Find where the given text appears and provide that cell's center as [X, Y] coordinate. 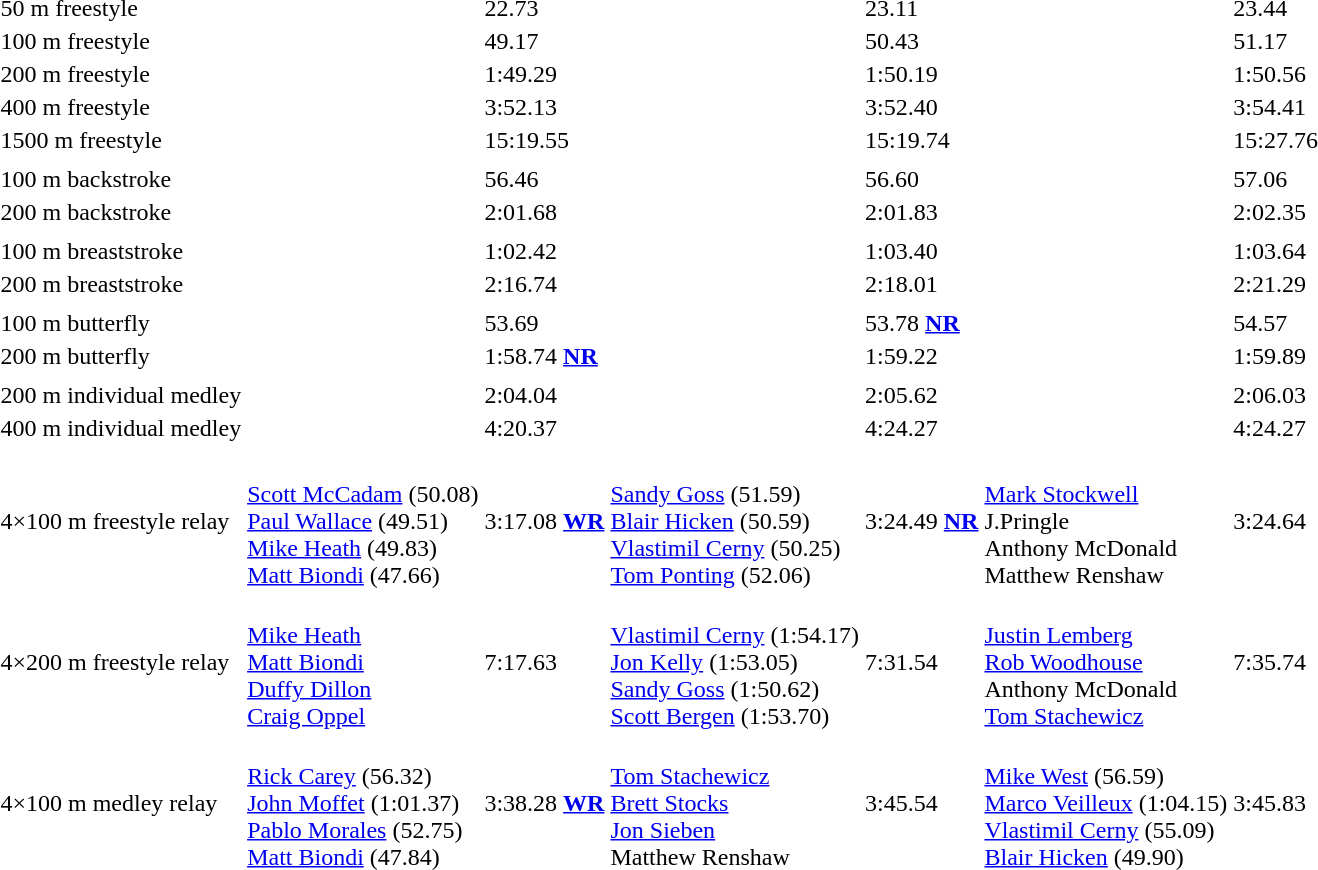
49.17 [544, 41]
3:52.13 [544, 107]
1:03.40 [922, 251]
2:01.83 [922, 212]
1:02.42 [544, 251]
Sandy Goss (51.59) Blair Hicken (50.59) Vlastimil Cerny (50.25)Tom Ponting (52.06) [735, 521]
4:24.27 [922, 428]
Scott McCadam (50.08)Paul Wallace (49.51)Mike Heath (49.83)Matt Biondi (47.66) [363, 521]
1:50.19 [922, 74]
3:52.40 [922, 107]
7:17.63 [544, 662]
Mike Heath Matt Biondi Duffy Dillon Craig Oppel [363, 662]
15:19.74 [922, 140]
2:04.04 [544, 395]
4:20.37 [544, 428]
2:05.62 [922, 395]
56.60 [922, 179]
Justin Lemberg Rob Woodhouse Anthony McDonald Tom Stachewicz [1106, 662]
53.69 [544, 323]
56.46 [544, 179]
2:01.68 [544, 212]
3:17.08 WR [544, 521]
Mark Stockwell J.Pringle Anthony McDonald Matthew Renshaw [1106, 521]
53.78 NR [922, 323]
2:16.74 [544, 284]
Vlastimil Cerny (1:54.17) Jon Kelly (1:53.05) Sandy Goss (1:50.62)Scott Bergen (1:53.70) [735, 662]
7:31.54 [922, 662]
50.43 [922, 41]
1:59.22 [922, 356]
1:58.74 NR [544, 356]
3:24.49 NR [922, 521]
15:19.55 [544, 140]
1:49.29 [544, 74]
2:18.01 [922, 284]
